Return the (X, Y) coordinate for the center point of the cell that contains the specified text.  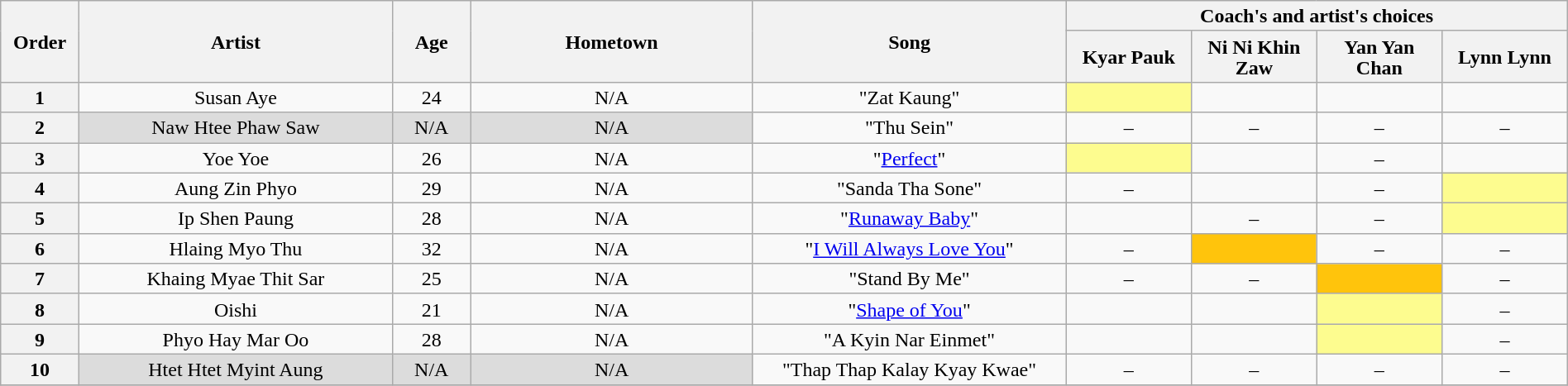
"A Kyin Nar Einmet" (910, 339)
"Sanda Tha Sone" (910, 188)
3 (40, 157)
7 (40, 279)
Coach's and artist's choices (1317, 17)
Ip Shen Paung (235, 218)
24 (432, 98)
2 (40, 127)
Artist (235, 41)
Kyar Pauk (1129, 56)
Khaing Myae Thit Sar (235, 279)
9 (40, 339)
6 (40, 248)
"I Will Always Love You" (910, 248)
"Perfect" (910, 157)
Naw Htee Phaw Saw (235, 127)
26 (432, 157)
Phyo Hay Mar Oo (235, 339)
"Zat Kaung" (910, 98)
Yan Yan Chan (1379, 56)
"Thap Thap Kalay Kyay Kwae" (910, 369)
32 (432, 248)
Order (40, 41)
10 (40, 369)
Lynn Lynn (1505, 56)
Hlaing Myo Thu (235, 248)
1 (40, 98)
Oishi (235, 309)
5 (40, 218)
21 (432, 309)
"Runaway Baby" (910, 218)
25 (432, 279)
"Thu Sein" (910, 127)
"Shape of You" (910, 309)
Hometown (612, 41)
Song (910, 41)
8 (40, 309)
Susan Aye (235, 98)
Ni Ni Khin Zaw (1255, 56)
Yoe Yoe (235, 157)
"Stand By Me" (910, 279)
Aung Zin Phyo (235, 188)
4 (40, 188)
Htet Htet Myint Aung (235, 369)
Age (432, 41)
29 (432, 188)
